For the text-containing cell, return its midpoint in (x, y) coordinate format. 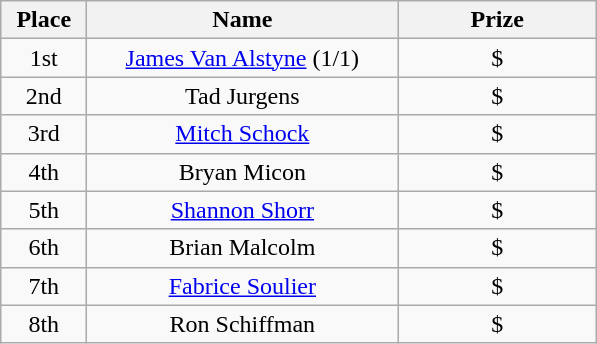
Name (242, 20)
7th (44, 286)
Shannon Shorr (242, 210)
Brian Malcolm (242, 248)
Place (44, 20)
James Van Alstyne (1/1) (242, 58)
Tad Jurgens (242, 96)
2nd (44, 96)
4th (44, 172)
Bryan Micon (242, 172)
3rd (44, 134)
Ron Schiffman (242, 324)
5th (44, 210)
8th (44, 324)
Prize (498, 20)
Fabrice Soulier (242, 286)
Mitch Schock (242, 134)
6th (44, 248)
1st (44, 58)
